Scan for the cell matching the given text and deliver its [x, y] coordinate at center. 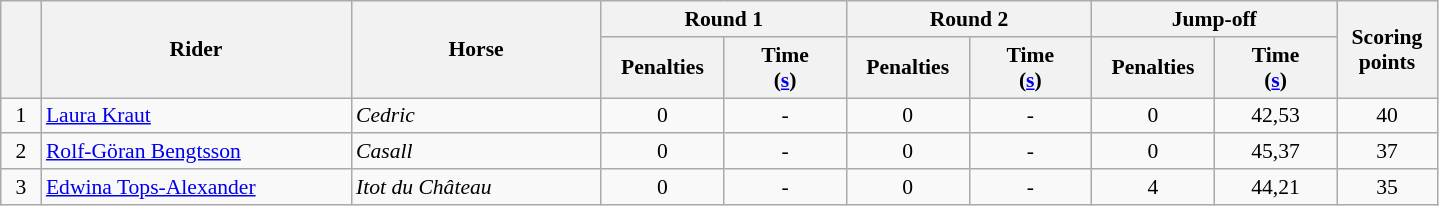
37 [1387, 152]
Rider [196, 50]
Jump-off [1214, 19]
2 [21, 152]
Scoringpoints [1387, 50]
Laura Kraut [196, 116]
Horse [476, 50]
Round 1 [724, 19]
42,53 [1276, 116]
44,21 [1276, 187]
45,37 [1276, 152]
Edwina Tops-Alexander [196, 187]
1 [21, 116]
4 [1154, 187]
Casall [476, 152]
Cedric [476, 116]
Round 2 [968, 19]
Rolf-Göran Bengtsson [196, 152]
35 [1387, 187]
3 [21, 187]
40 [1387, 116]
Itot du Château [476, 187]
